Output the [x, y] coordinate of the center of the cell containing the given text.  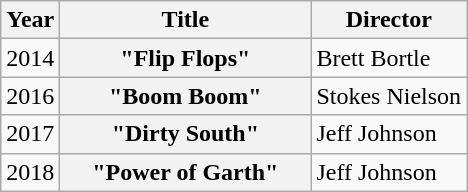
Title [186, 20]
Year [30, 20]
2014 [30, 58]
2017 [30, 134]
Stokes Nielson [389, 96]
"Flip Flops" [186, 58]
"Dirty South" [186, 134]
"Power of Garth" [186, 172]
Director [389, 20]
2016 [30, 96]
Brett Bortle [389, 58]
"Boom Boom" [186, 96]
2018 [30, 172]
